Capture the cell that displays the provided text and extract its [X, Y] central coordinate. 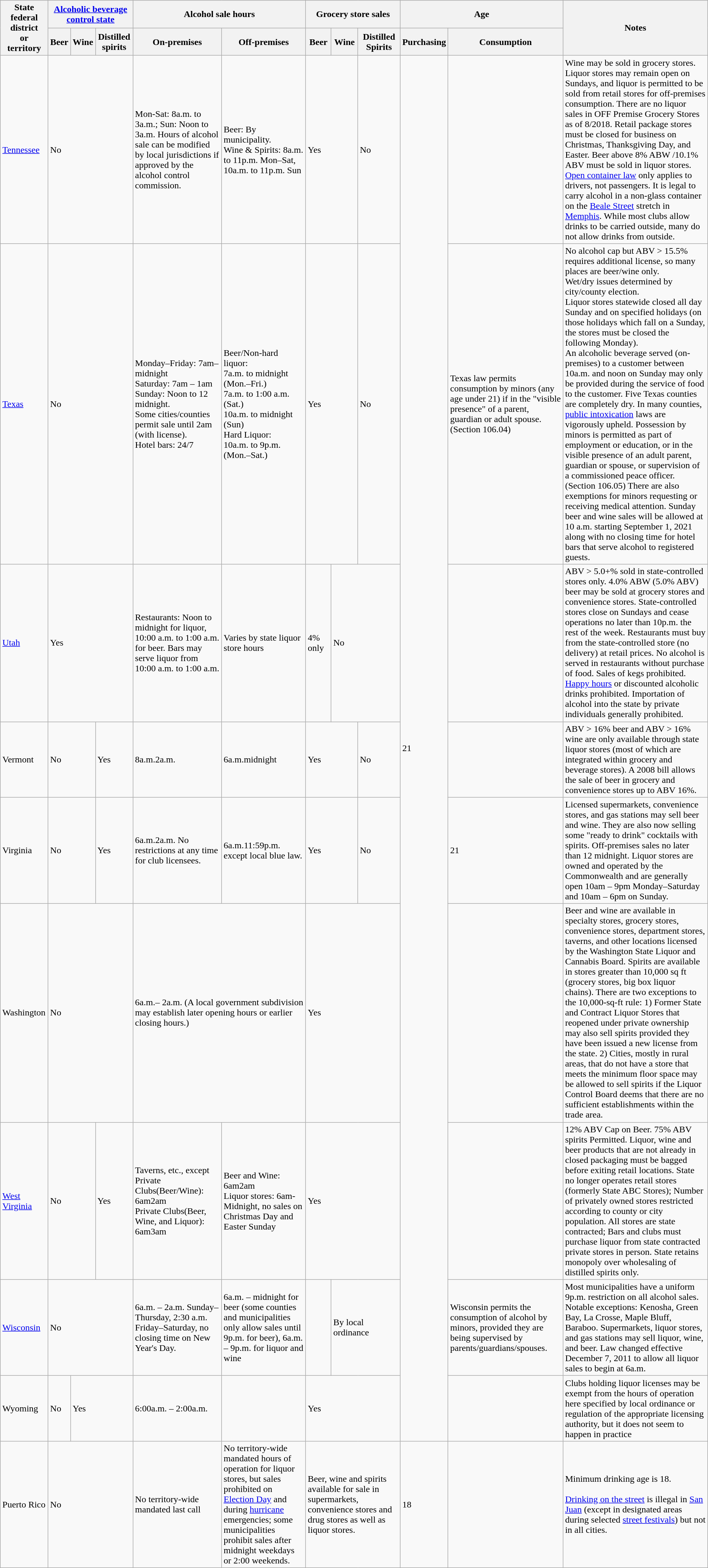
No territory-wide mandated last call [177, 1504]
Texas law permits consumption by minors (any age under 21) if in the "visible presence" of a parent, guardian or adult spouse. (Section 106.04) [506, 404]
Alcoholic beverage control state [90, 14]
Beer, wine and spirits available for sale in supermarkets, convenience stores and drug stores as well as liquor stores. [353, 1504]
Puerto Rico [24, 1504]
Wisconsin [24, 1327]
6a.m.2a.m. No restrictions at any time for club licensees. [177, 850]
Distilled spirits [114, 42]
Purchasing [424, 42]
Alcohol sale hours [219, 14]
Tennessee [24, 150]
Virginia [24, 850]
6a.m. – 2a.m. Sunday–Thursday, 2:30 a.m. Friday–Saturday, no closing time on New Year's Day. [177, 1327]
6a.m.11:59p.m. except local blue law. [264, 850]
Texas [24, 404]
6a.m. – midnight for beer (some counties and municipalities only allow sales until 9p.m. for beer), 6a.m. – 9p.m. for liquor and wine [264, 1327]
Consumption [506, 42]
18 [424, 1504]
6:00a.m. – 2:00a.m. [177, 1408]
Beer: By municipality.Wine & Spirits: 8a.m. to 11p.m. Mon–Sat, 10a.m. to 11p.m. Sun [264, 150]
Monday–Friday: 7am–midnightSaturday: 7am – 1amSunday: Noon to 12 midnight.Some cities/counties permit sale until 2am (with license). Hotel bars: 24/7 [177, 404]
Distilled Spirits [379, 42]
Statefederal district or territory [24, 28]
Restaurants: Noon to midnight for liquor, 10:00 a.m. to 1:00 a.m. for beer. Bars may serve liquor from 10:00 a.m. to 1:00 a.m. [177, 643]
Vermont [24, 759]
Age [482, 14]
Varies by state liquor store hours [264, 643]
Wisconsin permits the consumption of alcohol by minors, provided they are being supervised by parents/guardians/spouses. [506, 1327]
Beer/Non-hard liquor: 7a.m. to midnight (Mon.–Fri.)7a.m. to 1:00 a.m. (Sat.)10a.m. to midnight (Sun)Hard Liquor:10a.m. to 9p.m. (Mon.–Sat.) [264, 404]
Wyoming [24, 1408]
6a.m.– 2a.m. (A local government subdivision may establish later opening hours or earlier closing hours.) [219, 1013]
On-premises [177, 42]
Taverns, etc., except Private Clubs(Beer/Wine): 6am2amPrivate Clubs(Beer, Wine, and Liquor): 6am3am [177, 1201]
6a.m.midnight [264, 759]
Utah [24, 643]
Off-premises [264, 42]
By local ordinance [366, 1327]
Notes [635, 28]
Washington [24, 1013]
Grocery store sales [353, 14]
Beer and Wine: 6am2amLiquor stores: 6am-Midnight, no sales on Christmas Day and Easter Sunday [264, 1201]
4% only [318, 643]
West Virginia [24, 1201]
8a.m.2a.m. [177, 759]
